Detect which cell encompasses the target text, then output its (x, y) center coordinate. 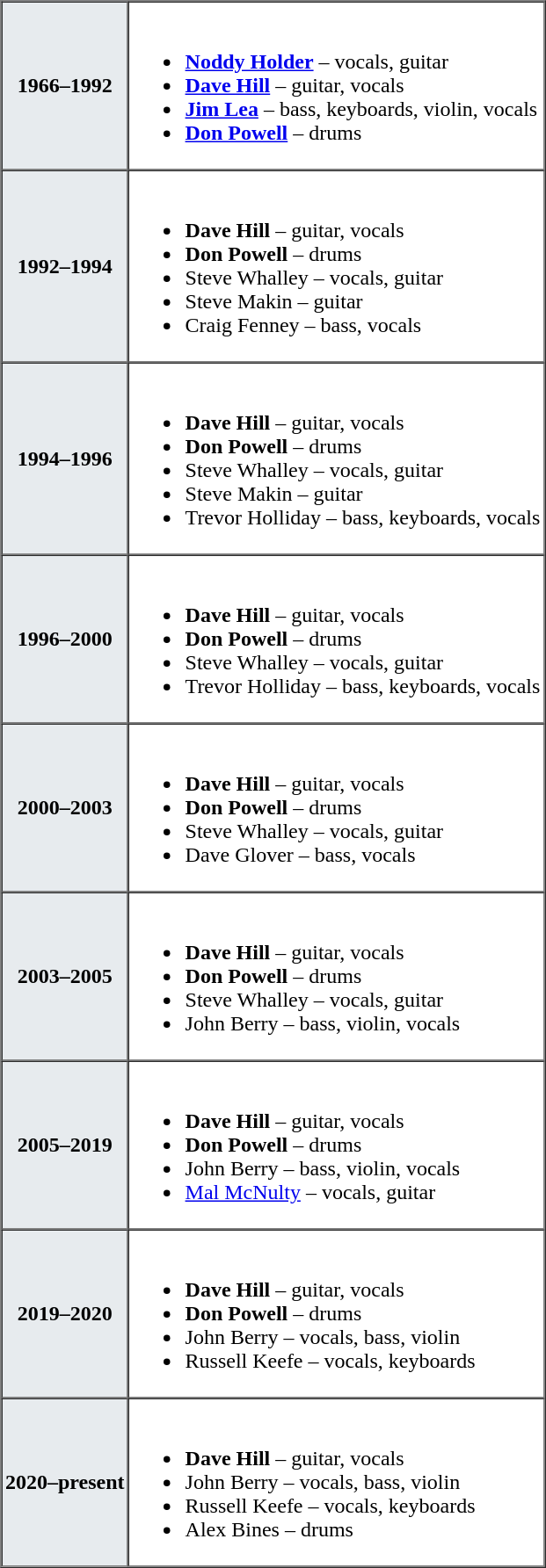
2000–2003 (65, 808)
2003–2005 (65, 977)
1996–2000 (65, 639)
Dave Hill – guitar, vocalsDon Powell – drumsSteve Whalley – vocals, guitarSteve Makin – guitarTrevor Holliday – bass, keyboards, vocals (336, 459)
1966–1992 (65, 86)
Dave Hill – guitar, vocalsDon Powell – drumsSteve Whalley – vocals, guitarSteve Makin – guitarCraig Fenney – bass, vocals (336, 267)
1994–1996 (65, 459)
Dave Hill – guitar, vocalsDon Powell – drumsSteve Whalley – vocals, guitarTrevor Holliday – bass, keyboards, vocals (336, 639)
Noddy Holder – vocals, guitarDave Hill – guitar, vocalsJim Lea – bass, keyboards, violin, vocalsDon Powell – drums (336, 86)
Dave Hill – guitar, vocalsDon Powell – drumsJohn Berry – vocals, bass, violinRussell Keefe – vocals, keyboards (336, 1314)
Dave Hill – guitar, vocalsDon Powell – drumsSteve Whalley – vocals, guitarJohn Berry – bass, violin, vocals (336, 977)
2020–present (65, 1483)
1992–1994 (65, 267)
Dave Hill – guitar, vocalsJohn Berry – vocals, bass, violinRussell Keefe – vocals, keyboardsAlex Bines – drums (336, 1483)
2019–2020 (65, 1314)
Dave Hill – guitar, vocalsDon Powell – drumsSteve Whalley – vocals, guitarDave Glover – bass, vocals (336, 808)
2005–2019 (65, 1145)
Dave Hill – guitar, vocalsDon Powell – drumsJohn Berry – bass, violin, vocalsMal McNulty – vocals, guitar (336, 1145)
